Provide the [x, y] coordinate of the cell's center where the given text is located.  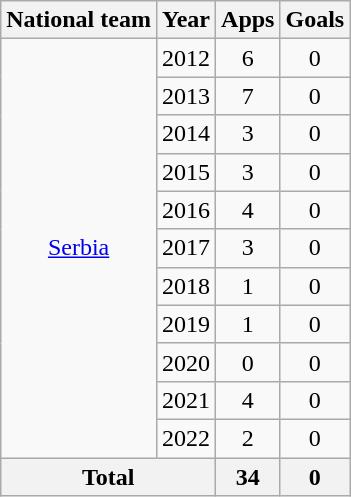
2014 [186, 134]
2016 [186, 210]
2017 [186, 248]
6 [248, 58]
2022 [186, 438]
Year [186, 20]
2018 [186, 286]
7 [248, 96]
Apps [248, 20]
Goals [315, 20]
2021 [186, 400]
2 [248, 438]
2012 [186, 58]
34 [248, 477]
2015 [186, 172]
2019 [186, 324]
2013 [186, 96]
Serbia [79, 248]
Total [108, 477]
2020 [186, 362]
National team [79, 20]
